Output the (x, y) coordinate of the center of the cell containing the given text.  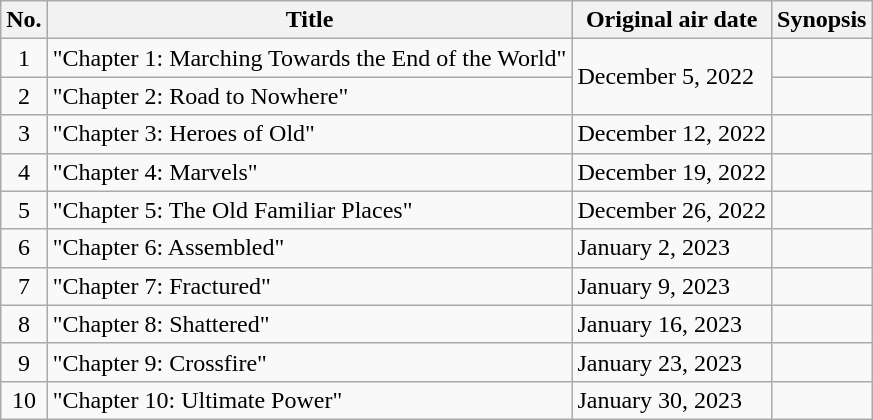
Original air date (672, 20)
6 (24, 248)
December 5, 2022 (672, 77)
Synopsis (822, 20)
December 19, 2022 (672, 172)
"Chapter 10: Ultimate Power" (310, 400)
2 (24, 96)
5 (24, 210)
1 (24, 58)
"Chapter 2: Road to Nowhere" (310, 96)
January 16, 2023 (672, 324)
4 (24, 172)
3 (24, 134)
December 26, 2022 (672, 210)
7 (24, 286)
"Chapter 5: The Old Familiar Places" (310, 210)
January 9, 2023 (672, 286)
"Chapter 6: Assembled" (310, 248)
"Chapter 9: Crossfire" (310, 362)
10 (24, 400)
"Chapter 8: Shattered" (310, 324)
"Chapter 3: Heroes of Old" (310, 134)
January 30, 2023 (672, 400)
January 23, 2023 (672, 362)
"Chapter 1: Marching Towards the End of the World" (310, 58)
No. (24, 20)
8 (24, 324)
December 12, 2022 (672, 134)
9 (24, 362)
"Chapter 4: Marvels" (310, 172)
Title (310, 20)
"Chapter 7: Fractured" (310, 286)
January 2, 2023 (672, 248)
